Provide the [X, Y] coordinate of the cell's center where the given text is located.  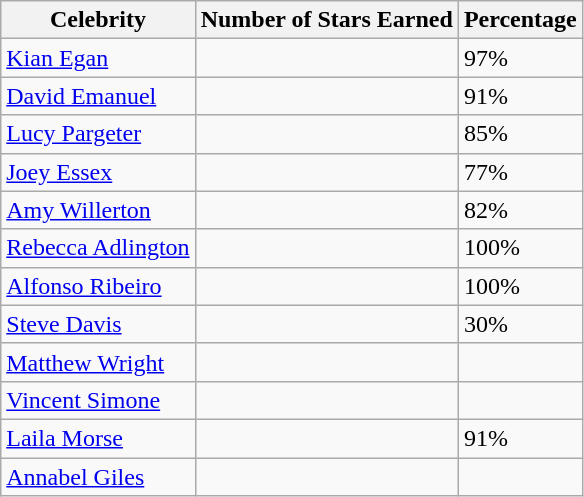
97% [520, 58]
David Emanuel [98, 96]
30% [520, 324]
Rebecca Adlington [98, 248]
Laila Morse [98, 438]
Lucy Pargeter [98, 134]
Annabel Giles [98, 477]
Kian Egan [98, 58]
Celebrity [98, 20]
Steve Davis [98, 324]
Amy Willerton [98, 210]
Matthew Wright [98, 362]
Joey Essex [98, 172]
82% [520, 210]
85% [520, 134]
Vincent Simone [98, 400]
Percentage [520, 20]
Number of Stars Earned [326, 20]
77% [520, 172]
Alfonso Ribeiro [98, 286]
